Scan for the cell matching the given text and deliver its [x, y] coordinate at center. 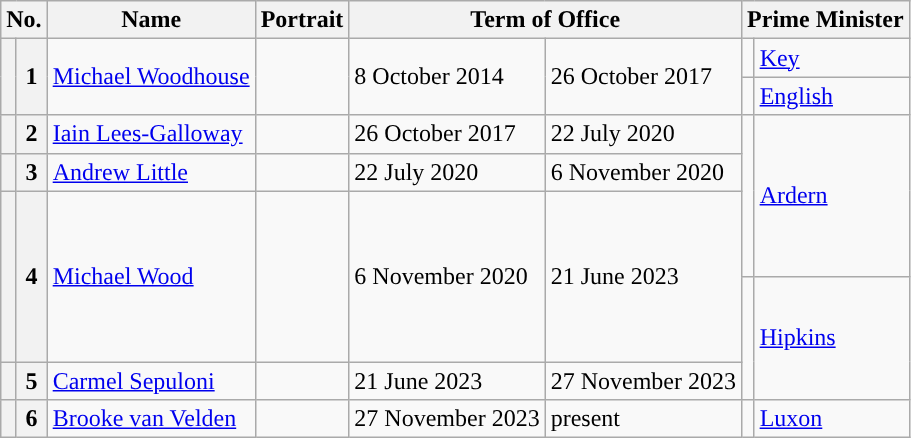
Name [151, 20]
Michael Woodhouse [151, 77]
Andrew Little [151, 172]
2 [32, 134]
Michael Wood [151, 276]
Portrait [302, 20]
English [832, 96]
Luxon [832, 419]
5 [32, 381]
Prime Minister [826, 20]
present [643, 419]
Brooke van Velden [151, 419]
6 [32, 419]
Ardern [832, 196]
Term of Office [546, 20]
Iain Lees-Galloway [151, 134]
Carmel Sepuloni [151, 381]
1 [32, 77]
Hipkins [832, 338]
Key [832, 58]
4 [32, 276]
No. [24, 20]
8 October 2014 [447, 77]
3 [32, 172]
